Scan for the cell matching the given text and deliver its (x, y) coordinate at center. 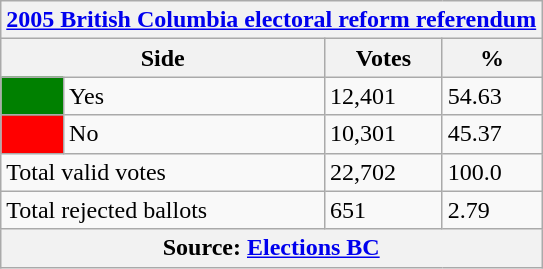
54.63 (492, 96)
Source: Elections BC (272, 248)
12,401 (384, 96)
Votes (384, 58)
45.37 (492, 134)
Total rejected ballots (163, 210)
Side (163, 58)
% (492, 58)
2005 British Columbia electoral reform referendum (272, 20)
2.79 (492, 210)
100.0 (492, 172)
Total valid votes (163, 172)
651 (384, 210)
No (194, 134)
10,301 (384, 134)
22,702 (384, 172)
Yes (194, 96)
